Locate the cell with the specified text and output its (X, Y) center coordinate. 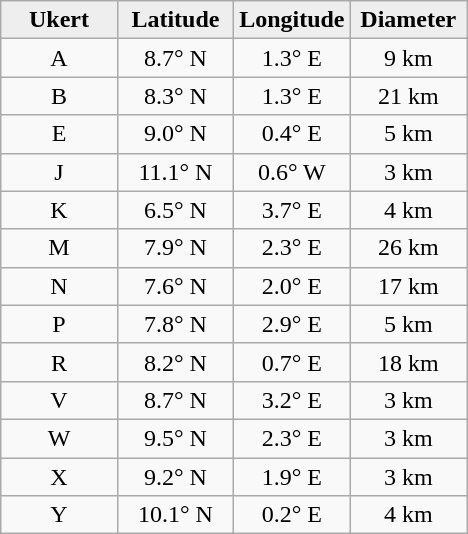
17 km (408, 286)
2.0° E (292, 286)
Ukert (59, 20)
9 km (408, 58)
0.7° E (292, 362)
K (59, 210)
0.4° E (292, 134)
1.9° E (292, 477)
0.2° E (292, 515)
26 km (408, 248)
Y (59, 515)
P (59, 324)
E (59, 134)
R (59, 362)
M (59, 248)
21 km (408, 96)
3.7° E (292, 210)
9.5° N (175, 438)
6.5° N (175, 210)
X (59, 477)
N (59, 286)
9.0° N (175, 134)
7.8° N (175, 324)
7.9° N (175, 248)
9.2° N (175, 477)
B (59, 96)
Diameter (408, 20)
Longitude (292, 20)
11.1° N (175, 172)
Latitude (175, 20)
7.6° N (175, 286)
2.9° E (292, 324)
8.3° N (175, 96)
W (59, 438)
0.6° W (292, 172)
8.2° N (175, 362)
V (59, 400)
18 km (408, 362)
3.2° E (292, 400)
A (59, 58)
J (59, 172)
10.1° N (175, 515)
